From the cell containing the given text, extract its center point as (X, Y) coordinate. 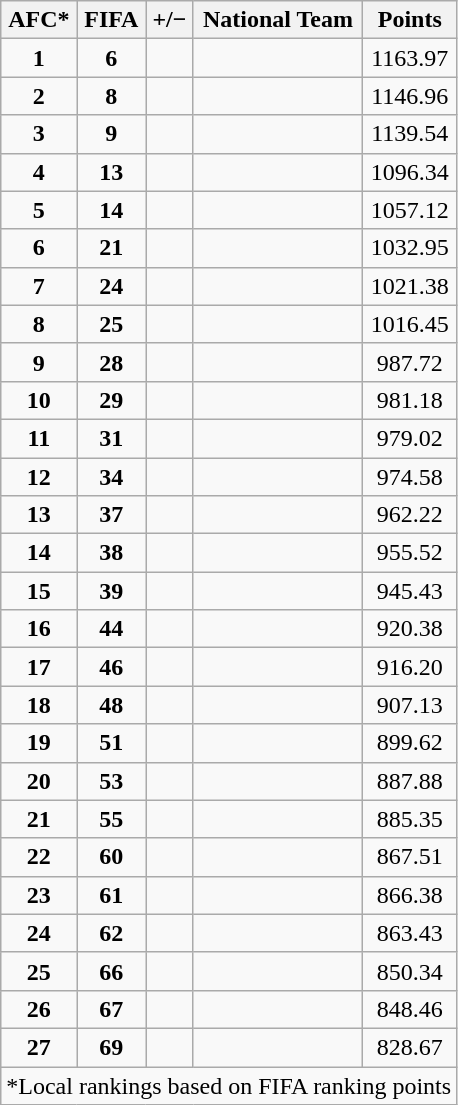
16 (39, 629)
1146.96 (410, 96)
Points (410, 20)
974.58 (410, 477)
48 (112, 705)
3 (39, 134)
850.34 (410, 971)
1096.34 (410, 172)
28 (112, 362)
867.51 (410, 857)
26 (39, 1009)
27 (39, 1047)
945.43 (410, 591)
*Local rankings based on FIFA ranking points (229, 1085)
51 (112, 743)
4 (39, 172)
62 (112, 933)
907.13 (410, 705)
18 (39, 705)
1163.97 (410, 58)
1016.45 (410, 324)
15 (39, 591)
828.67 (410, 1047)
23 (39, 895)
60 (112, 857)
61 (112, 895)
5 (39, 210)
37 (112, 515)
1 (39, 58)
887.88 (410, 781)
29 (112, 400)
7 (39, 286)
AFC* (39, 20)
920.38 (410, 629)
+/− (170, 20)
899.62 (410, 743)
44 (112, 629)
885.35 (410, 819)
34 (112, 477)
962.22 (410, 515)
1021.38 (410, 286)
National Team (278, 20)
FIFA (112, 20)
39 (112, 591)
19 (39, 743)
1057.12 (410, 210)
1139.54 (410, 134)
12 (39, 477)
981.18 (410, 400)
55 (112, 819)
1032.95 (410, 248)
987.72 (410, 362)
20 (39, 781)
46 (112, 667)
31 (112, 438)
955.52 (410, 553)
17 (39, 667)
67 (112, 1009)
22 (39, 857)
848.46 (410, 1009)
863.43 (410, 933)
38 (112, 553)
866.38 (410, 895)
66 (112, 971)
916.20 (410, 667)
69 (112, 1047)
53 (112, 781)
2 (39, 96)
979.02 (410, 438)
10 (39, 400)
11 (39, 438)
